For the text-containing cell, return its midpoint in (X, Y) coordinate format. 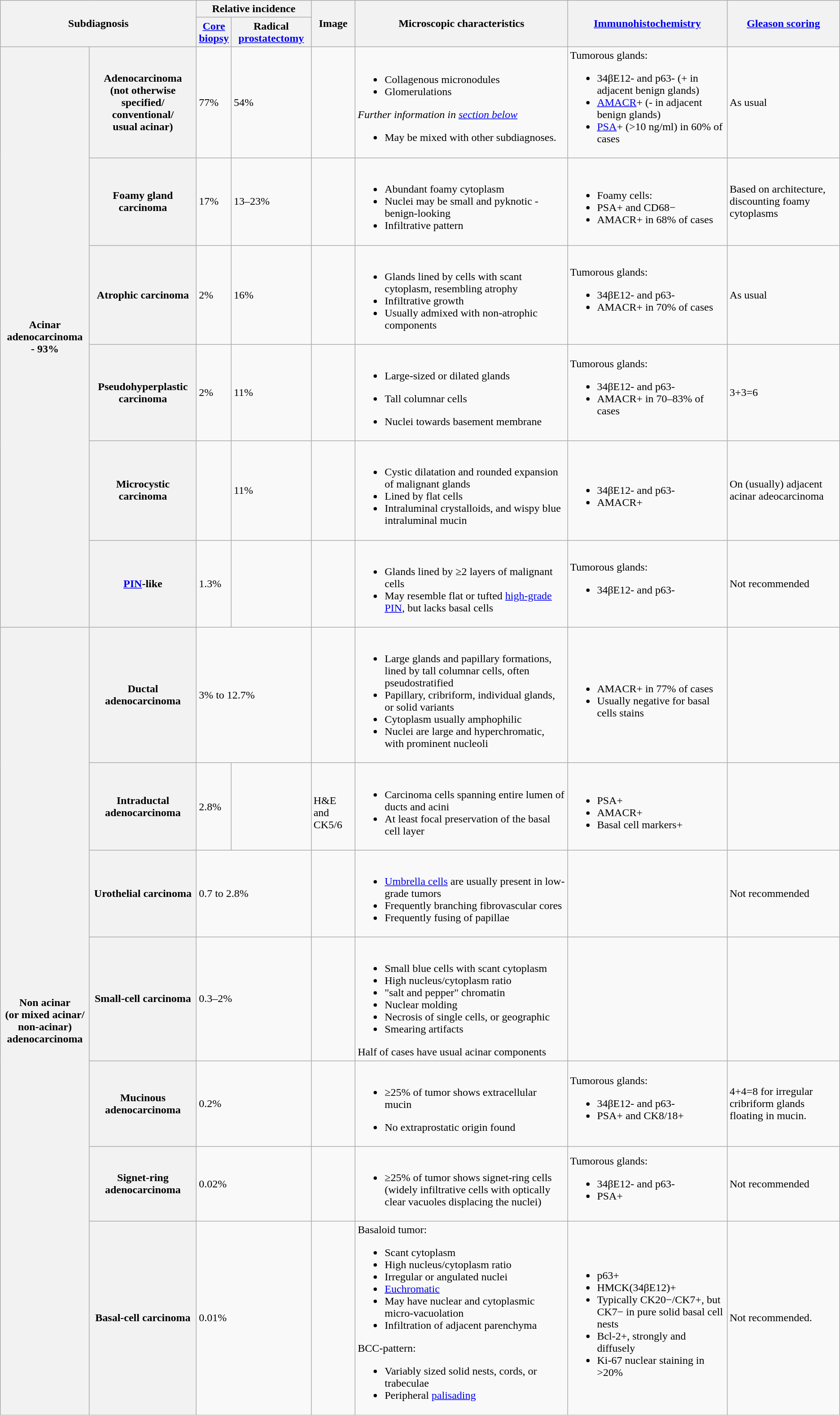
Relative incidence (254, 9)
1.3% (214, 584)
0.01% (254, 1318)
Mucinous adenocarcinoma (143, 1103)
13–23% (271, 202)
Cystic dilatation and rounded expansion of malignant glandsLined by flat cellsIntraluminal crystalloids, and wispy blue intraluminal mucin (461, 490)
≥25% of tumor shows signet-ring cells (widely infiltrative cells with optically clear vacuoles displacing the nuclei) (461, 1184)
Urothelial carcinoma (143, 893)
3% to 12.7% (254, 695)
Pseudohyperplastic carcinoma (143, 392)
PIN-like (143, 584)
Non acinar(or mixed acinar/non-acinar) adenocarcinoma (45, 1021)
Small-cell carcinoma (143, 998)
0.3–2% (254, 998)
Tumorous glands:34βE12- and p63- AMACR+ in 70% of cases (647, 294)
Foamy cells:PSA+ and CD68− AMACR+ in 68% of cases (647, 202)
0.2% (254, 1103)
Image (333, 23)
Foamy gland carcinoma (143, 202)
Glands lined by cells with scant cytoplasm, resembling atrophyInfiltrative growthUsually admixed with non-atrophic components (461, 294)
4+4=8 for irregular cribriform glands floating in mucin. (783, 1103)
p63+ HMCK(34βE12)+Typically CK20−/CK7+, but CK7− in pure solid basal cell nestsBcl-2+, strongly and diffuselyKi-67 nuclear staining in >20% (647, 1318)
Large-sized or dilated glandsTall columnar cellsNuclei towards basement membrane (461, 392)
Basal-cell carcinoma (143, 1318)
Atrophic carcinoma (143, 294)
Radical prostatectomy (271, 32)
77% (214, 102)
Corebiopsy (214, 32)
Adenocarcinoma (not otherwise specified/conventional/usual acinar) (143, 102)
Tumorous glands:34βE12- and p63- (647, 584)
Tumorous glands:34βE12- and p63- (+ in adjacent benign glands)AMACR+ (- in adjacent benign glands)PSA+ (>10 ng/ml) in 60% of cases (647, 102)
0.02% (254, 1184)
54% (271, 102)
Collagenous micronodulesGlomerulationsFurther information in section belowMay be mixed with other subdiagnoses. (461, 102)
PSA+AMACR+Basal cell markers+ (647, 806)
Tumorous glands:34βE12- and p63- AMACR+ in 70–83% of cases (647, 392)
Microcystic carcinoma (143, 490)
Microscopic characteristics (461, 23)
Not recommended. (783, 1318)
0.7 to 2.8% (254, 893)
Tumorous glands:34βE12- and p63-PSA+ (647, 1184)
Subdiagnosis (99, 23)
3+3=6 (783, 392)
Acinar adenocarcinoma- 93% (45, 337)
34βE12- and p63-AMACR+ (647, 490)
17% (214, 202)
16% (271, 294)
Carcinoma cells spanning entire lumen of ducts and aciniAt least focal preservation of the basal cell layer (461, 806)
Ductal adenocarcinoma (143, 695)
AMACR+ in 77% of casesUsually negative for basal cells stains (647, 695)
≥25% of tumor shows extracellular mucinNo extraprostatic origin found (461, 1103)
Umbrella cells are usually present in low-grade tumorsFrequently branching fibrovascular coresFrequently fusing of papillae (461, 893)
2.8% (214, 806)
Tumorous glands:34βE12- and p63-PSA+ and CK8/18+ (647, 1103)
Intraductal adenocarcinoma (143, 806)
On (usually) adjacent acinar adeocarcinoma (783, 490)
Based on architecture, discounting foamy cytoplasms (783, 202)
Gleason scoring (783, 23)
Signet-ring adenocarcinoma (143, 1184)
Glands lined by ≥2 layers of malignant cellsMay resemble flat or tufted high-grade PIN, but lacks basal cells (461, 584)
H&E and CK5/6 (333, 806)
Immunohistochemistry (647, 23)
Abundant foamy cytoplasmNuclei may be small and pyknotic - benign-lookingInfiltrative pattern (461, 202)
